From the cell containing the given text, extract its center point as (x, y) coordinate. 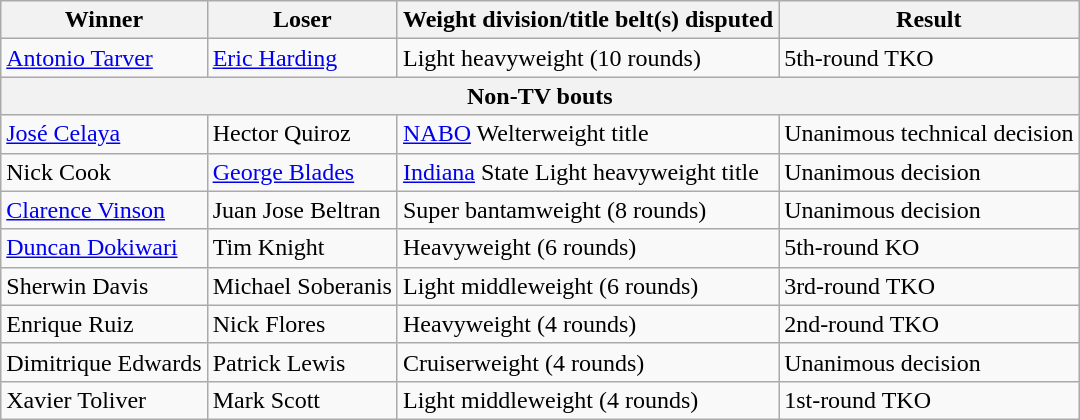
Duncan Dokiwari (104, 248)
Result (929, 20)
Nick Flores (302, 324)
Non-TV bouts (540, 96)
Hector Quiroz (302, 134)
Cruiserweight (4 rounds) (588, 362)
Light heavyweight (10 rounds) (588, 58)
NABO Welterweight title (588, 134)
Sherwin Davis (104, 286)
Unanimous technical decision (929, 134)
Winner (104, 20)
Super bantamweight (8 rounds) (588, 210)
3rd-round TKO (929, 286)
1st-round TKO (929, 400)
Antonio Tarver (104, 58)
Tim Knight (302, 248)
Xavier Toliver (104, 400)
Juan Jose Beltran (302, 210)
Weight division/title belt(s) disputed (588, 20)
Eric Harding (302, 58)
Light middleweight (6 rounds) (588, 286)
Mark Scott (302, 400)
5th-round TKO (929, 58)
Patrick Lewis (302, 362)
Nick Cook (104, 172)
Heavyweight (6 rounds) (588, 248)
Indiana State Light heavyweight title (588, 172)
Loser (302, 20)
Heavyweight (4 rounds) (588, 324)
George Blades (302, 172)
Light middleweight (4 rounds) (588, 400)
Dimitrique Edwards (104, 362)
Enrique Ruiz (104, 324)
5th-round KO (929, 248)
Clarence Vinson (104, 210)
Michael Soberanis (302, 286)
José Celaya (104, 134)
2nd-round TKO (929, 324)
